Scan for the cell matching the given text and deliver its (x, y) coordinate at center. 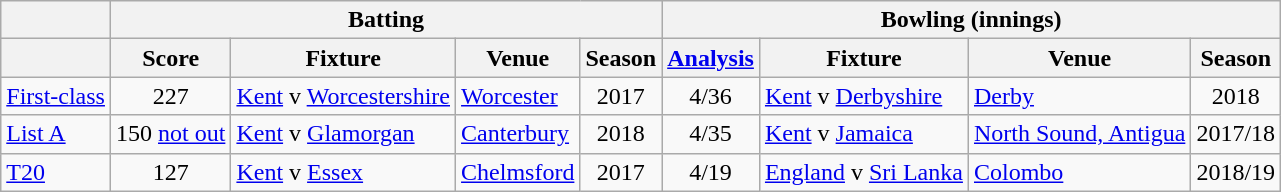
Kent v Glamorgan (344, 134)
227 (170, 96)
2018/19 (1236, 172)
Worcester (518, 96)
4/19 (711, 172)
Kent v Essex (344, 172)
Analysis (711, 58)
Score (170, 58)
Kent v Derbyshire (864, 96)
Kent v Worcestershire (344, 96)
Kent v Jamaica (864, 134)
T20 (56, 172)
127 (170, 172)
4/36 (711, 96)
2017/18 (1236, 134)
North Sound, Antigua (1079, 134)
England v Sri Lanka (864, 172)
Canterbury (518, 134)
4/35 (711, 134)
Batting (386, 20)
Colombo (1079, 172)
Bowling (innings) (972, 20)
First-class (56, 96)
Chelmsford (518, 172)
150 not out (170, 134)
Derby (1079, 96)
List A (56, 134)
